Provide the (X, Y) coordinate of the cell's center where the given text is located.  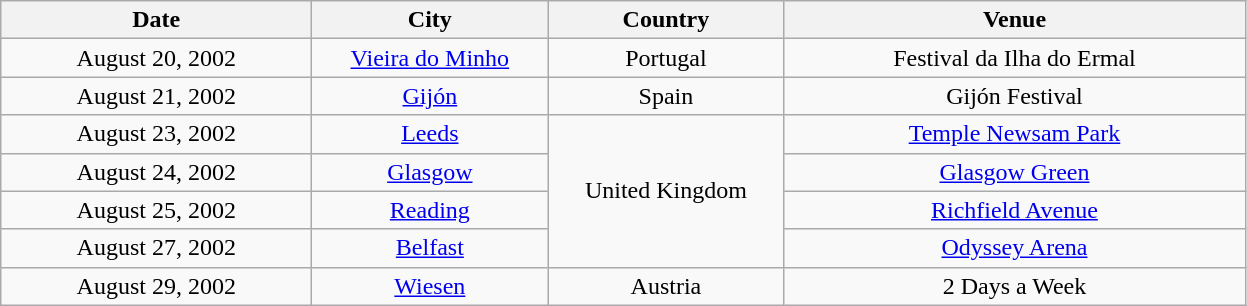
Date (156, 20)
Glasgow Green (1014, 172)
August 24, 2002 (156, 172)
Wiesen (430, 286)
Gijón (430, 96)
August 27, 2002 (156, 248)
Country (666, 20)
August 23, 2002 (156, 134)
Spain (666, 96)
Gijón Festival (1014, 96)
Belfast (430, 248)
Glasgow (430, 172)
Portugal (666, 58)
August 29, 2002 (156, 286)
Vieira do Minho (430, 58)
2 Days a Week (1014, 286)
Temple Newsam Park (1014, 134)
United Kingdom (666, 191)
Reading (430, 210)
City (430, 20)
Leeds (430, 134)
August 25, 2002 (156, 210)
August 21, 2002 (156, 96)
Richfield Avenue (1014, 210)
Austria (666, 286)
Venue (1014, 20)
Odyssey Arena (1014, 248)
Festival da Ilha do Ermal (1014, 58)
August 20, 2002 (156, 58)
